Output the [X, Y] coordinate of the center of the cell containing the given text.  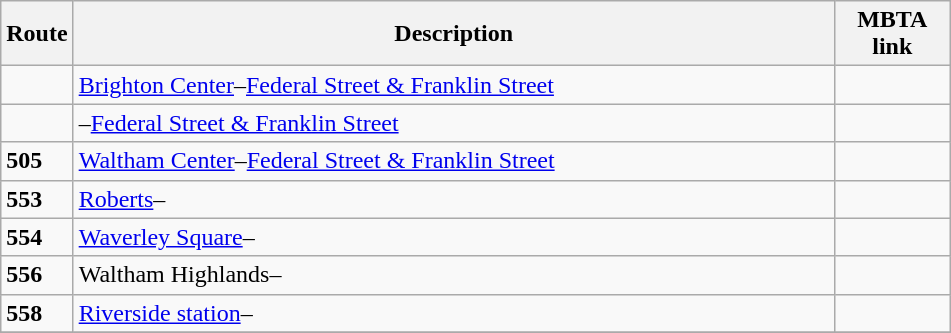
Route [37, 34]
Brighton Center–Federal Street & Franklin Street [454, 85]
–Federal Street & Franklin Street [454, 123]
556 [37, 275]
MBTA link [892, 34]
Waverley Square– [454, 237]
553 [37, 199]
Riverside station– [454, 313]
554 [37, 237]
Waltham Center–Federal Street & Franklin Street [454, 161]
Description [454, 34]
505 [37, 161]
558 [37, 313]
Roberts– [454, 199]
Waltham Highlands– [454, 275]
